Search for the cell housing the specified text and yield its (x, y) center coordinate. 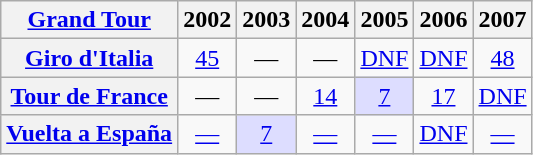
Vuelta a España (90, 134)
Giro d'Italia (90, 58)
45 (208, 58)
2004 (326, 20)
2003 (266, 20)
14 (326, 96)
2007 (502, 20)
17 (444, 96)
2006 (444, 20)
48 (502, 58)
2002 (208, 20)
Tour de France (90, 96)
2005 (384, 20)
Grand Tour (90, 20)
